For the text-containing cell, return its midpoint in (x, y) coordinate format. 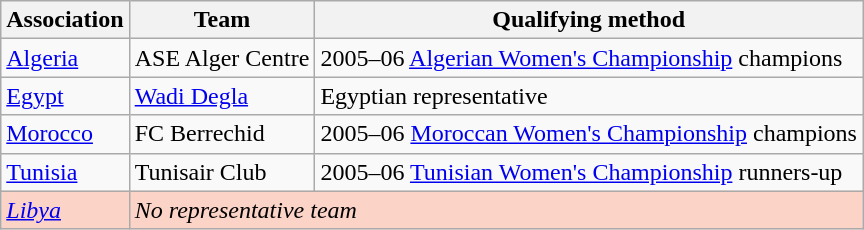
Algeria (65, 58)
Qualifying method (589, 20)
Egyptian representative (589, 96)
Association (65, 20)
Wadi Degla (222, 96)
2005–06 Algerian Women's Championship champions (589, 58)
2005–06 Moroccan Women's Championship champions (589, 134)
Team (222, 20)
Tunisair Club (222, 172)
2005–06 Tunisian Women's Championship runners-up (589, 172)
Libya (65, 210)
No representative team (496, 210)
ASE Alger Centre (222, 58)
Egypt (65, 96)
Tunisia (65, 172)
Morocco (65, 134)
FC Berrechid (222, 134)
